Scan for the cell matching the given text and deliver its [x, y] coordinate at center. 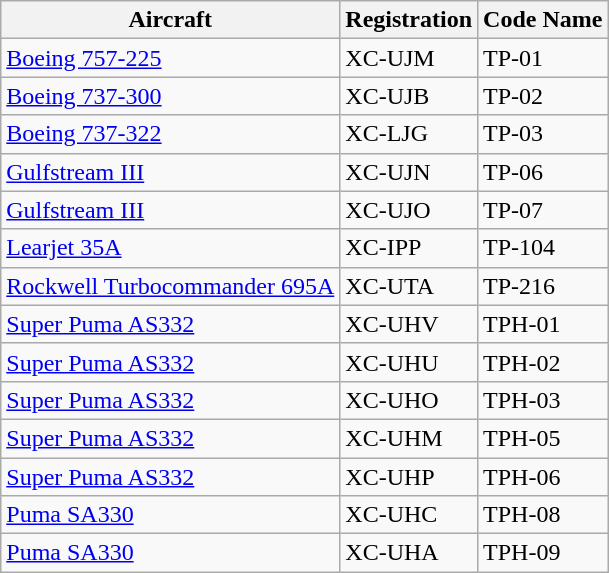
XC-UHP [409, 477]
TPH-09 [543, 553]
XC-UHC [409, 515]
Aircraft [170, 20]
Registration [409, 20]
TP-104 [543, 248]
TPH-01 [543, 324]
TPH-02 [543, 362]
Learjet 35A [170, 248]
XC-LJG [409, 134]
TP-07 [543, 210]
Code Name [543, 20]
Boeing 737-300 [170, 96]
TPH-06 [543, 477]
XC-UHM [409, 438]
XC-UHV [409, 324]
XC-UTA [409, 286]
TP-01 [543, 58]
Boeing 737-322 [170, 134]
Boeing 757-225 [170, 58]
XC-UHA [409, 553]
XC-UJN [409, 172]
XC-UHU [409, 362]
TP-06 [543, 172]
TPH-05 [543, 438]
TP-02 [543, 96]
TP-216 [543, 286]
XC-UJB [409, 96]
TPH-08 [543, 515]
XC-UJO [409, 210]
TPH-03 [543, 400]
TP-03 [543, 134]
XC-UJM [409, 58]
XC-UHO [409, 400]
XC-IPP [409, 248]
Rockwell Turbocommander 695A [170, 286]
